Search for the cell housing the specified text and yield its (x, y) center coordinate. 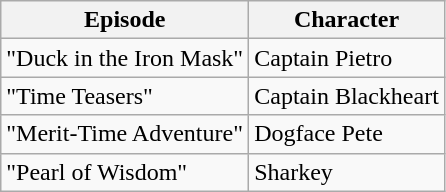
"Time Teasers" (125, 96)
Character (347, 20)
Episode (125, 20)
"Pearl of Wisdom" (125, 172)
Sharkey (347, 172)
Captain Blackheart (347, 96)
Captain Pietro (347, 58)
Dogface Pete (347, 134)
"Duck in the Iron Mask" (125, 58)
"Merit-Time Adventure" (125, 134)
